Capture the cell that displays the provided text and extract its [X, Y] central coordinate. 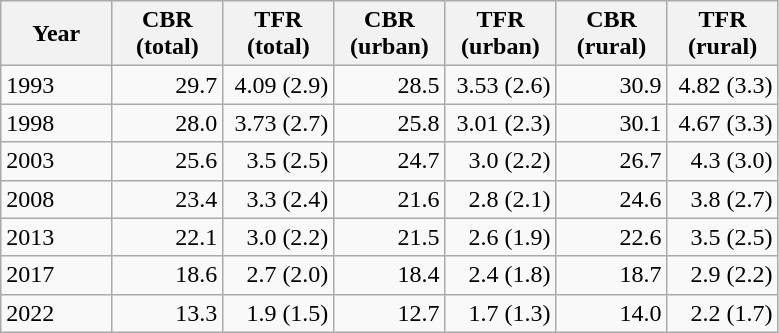
1.9 (1.5) [278, 313]
4.67 (3.3) [722, 123]
21.6 [390, 199]
1998 [56, 123]
23.4 [168, 199]
1993 [56, 85]
2022 [56, 313]
TFR (rural) [722, 34]
2008 [56, 199]
21.5 [390, 237]
TFR (total) [278, 34]
24.6 [612, 199]
2.6 (1.9) [500, 237]
26.7 [612, 161]
3.73 (2.7) [278, 123]
2.7 (2.0) [278, 275]
3.01 (2.3) [500, 123]
18.4 [390, 275]
2.2 (1.7) [722, 313]
4.82 (3.3) [722, 85]
3.3 (2.4) [278, 199]
25.8 [390, 123]
2.4 (1.8) [500, 275]
29.7 [168, 85]
3.8 (2.7) [722, 199]
CBR (total) [168, 34]
25.6 [168, 161]
CBR (rural) [612, 34]
30.9 [612, 85]
2003 [56, 161]
22.6 [612, 237]
CBR (urban) [390, 34]
13.3 [168, 313]
TFR (urban) [500, 34]
14.0 [612, 313]
30.1 [612, 123]
12.7 [390, 313]
2013 [56, 237]
4.3 (3.0) [722, 161]
2.9 (2.2) [722, 275]
1.7 (1.3) [500, 313]
22.1 [168, 237]
28.0 [168, 123]
4.09 (2.9) [278, 85]
18.6 [168, 275]
18.7 [612, 275]
Year [56, 34]
2.8 (2.1) [500, 199]
3.53 (2.6) [500, 85]
2017 [56, 275]
28.5 [390, 85]
24.7 [390, 161]
